Detect which cell encompasses the target text, then output its [x, y] center coordinate. 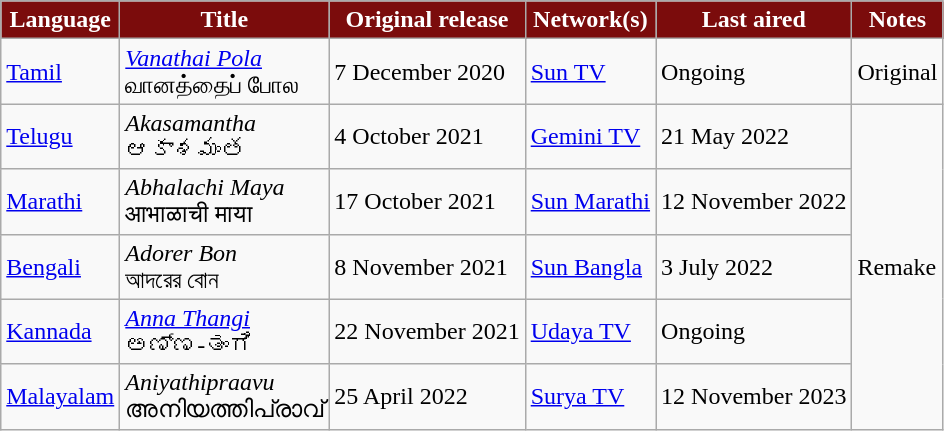
Aniyathipraavu അനിയത്തിപ്രാവ് [224, 396]
Bengali [60, 266]
8 November 2021 [427, 266]
Original [898, 72]
17 October 2021 [427, 202]
Abhalachi Maya आभाळाची माया [224, 202]
Original release [427, 20]
Network(s) [590, 20]
3 July 2022 [754, 266]
7 December 2020 [427, 72]
22 November 2021 [427, 332]
Notes [898, 20]
Adorer Bon আদরের বোন [224, 266]
Gemini TV [590, 136]
Udaya TV [590, 332]
Vanathai Pola வானத்தைப் போல [224, 72]
Surya TV [590, 396]
Sun TV [590, 72]
Kannada [60, 332]
Sun Marathi [590, 202]
Telugu [60, 136]
Sun Bangla [590, 266]
25 April 2022 [427, 396]
Remake [898, 266]
12 November 2022 [754, 202]
21 May 2022 [754, 136]
Akasamantha ఆకాశమంత [224, 136]
Language [60, 20]
Tamil [60, 72]
Marathi [60, 202]
Anna Thangi ಅಣ್ಣ-ತಂಗಿ [224, 332]
Last aired [754, 20]
Title [224, 20]
12 November 2023 [754, 396]
4 October 2021 [427, 136]
Malayalam [60, 396]
